Provide the [x, y] coordinate of the cell's center where the given text is located.  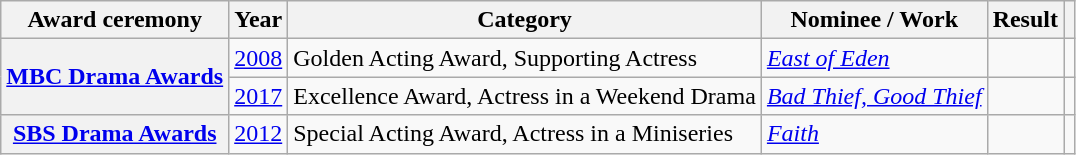
Result [1025, 20]
Golden Acting Award, Supporting Actress [525, 58]
Bad Thief, Good Thief [874, 96]
Nominee / Work [874, 20]
East of Eden [874, 58]
MBC Drama Awards [115, 77]
Award ceremony [115, 20]
2008 [258, 58]
Faith [874, 134]
Year [258, 20]
Special Acting Award, Actress in a Miniseries [525, 134]
Excellence Award, Actress in a Weekend Drama [525, 96]
Category [525, 20]
SBS Drama Awards [115, 134]
2017 [258, 96]
2012 [258, 134]
